Search for the cell housing the specified text and yield its (x, y) center coordinate. 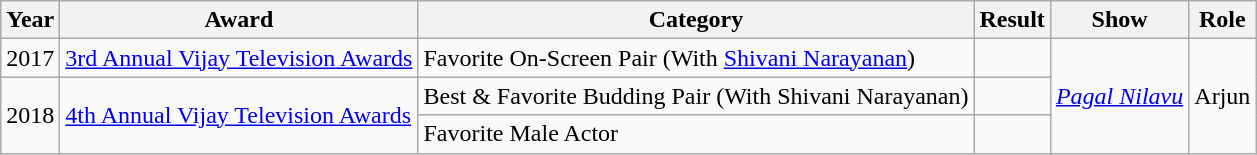
Best & Favorite Budding Pair (With Shivani Narayanan) (696, 96)
2018 (30, 115)
4th Annual Vijay Television Awards (239, 115)
Show (1119, 20)
Favorite Male Actor (696, 134)
Pagal Nilavu (1119, 96)
3rd Annual Vijay Television Awards (239, 58)
2017 (30, 58)
Role (1222, 20)
Award (239, 20)
Favorite On-Screen Pair (With Shivani Narayanan) (696, 58)
Year (30, 20)
Arjun (1222, 96)
Category (696, 20)
Result (1012, 20)
